Capture the cell that displays the provided text and extract its (X, Y) central coordinate. 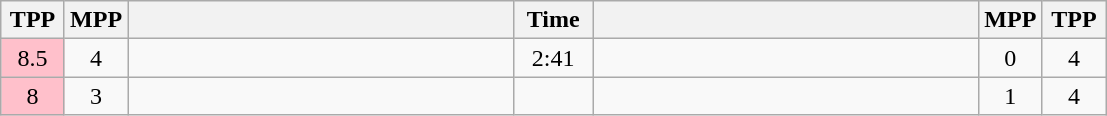
2:41 (554, 58)
1 (1011, 96)
0 (1011, 58)
3 (96, 96)
8.5 (33, 58)
Time (554, 20)
8 (33, 96)
